For the text-containing cell, return its midpoint in [x, y] coordinate format. 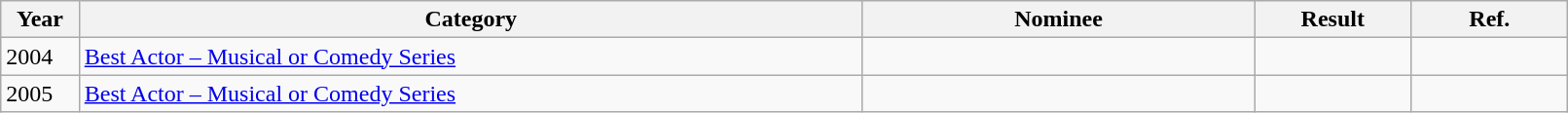
Nominee [1059, 19]
2004 [40, 56]
Category [471, 19]
Ref. [1489, 19]
2005 [40, 94]
Result [1333, 19]
Year [40, 19]
